Locate the cell with the specified text and output its [X, Y] center coordinate. 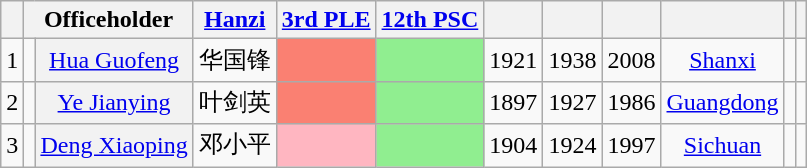
Ye Jianying [114, 102]
Sichuan [722, 146]
叶剑英 [234, 102]
Shanxi [722, 60]
1938 [572, 60]
1921 [514, 60]
1997 [632, 146]
Guangdong [722, 102]
1904 [514, 146]
1924 [572, 146]
2 [12, 102]
Officeholder [108, 20]
3rd PLE [326, 20]
Hanzi [234, 20]
12th PSC [430, 20]
1986 [632, 102]
邓小平 [234, 146]
2008 [632, 60]
Deng Xiaoping [114, 146]
3 [12, 146]
1927 [572, 102]
1897 [514, 102]
1 [12, 60]
Hua Guofeng [114, 60]
华国锋 [234, 60]
